Find where the given text appears and provide that cell's center as (x, y) coordinate. 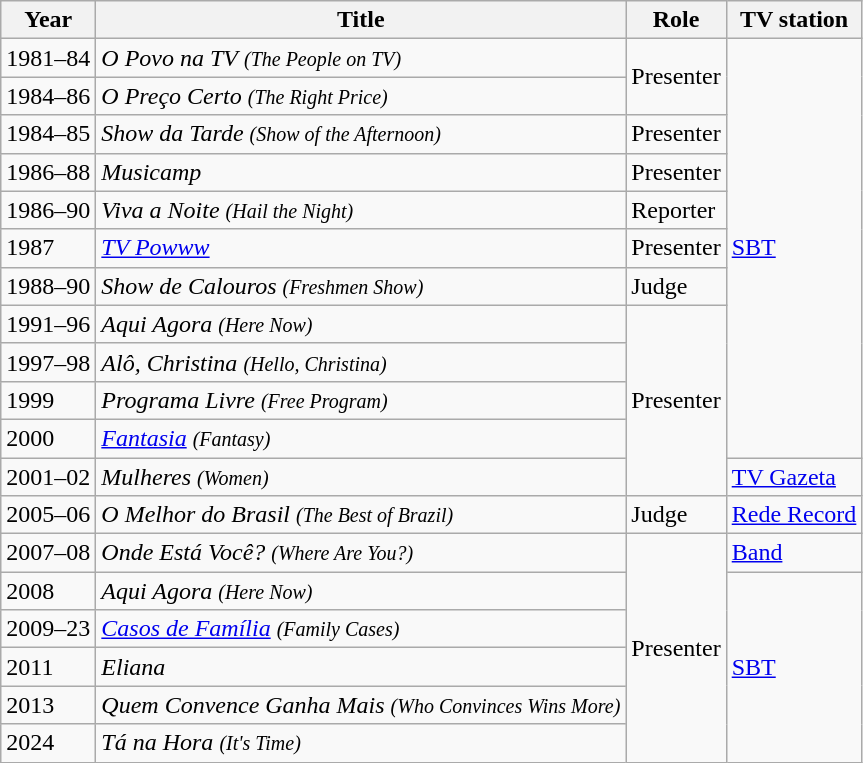
Band (794, 553)
2013 (48, 705)
O Povo na TV (The People on TV) (361, 58)
2007–08 (48, 553)
Role (676, 20)
2000 (48, 438)
1987 (48, 248)
O Preço Certo (The Right Price) (361, 96)
Tá na Hora (It's Time) (361, 743)
Viva a Noite (Hail the Night) (361, 210)
Eliana (361, 667)
Year (48, 20)
2001–02 (48, 477)
2024 (48, 743)
Onde Está Você? (Where Are You?) (361, 553)
Fantasia (Fantasy) (361, 438)
TV station (794, 20)
Rede Record (794, 515)
O Melhor do Brasil (The Best of Brazil) (361, 515)
Programa Livre (Free Program) (361, 400)
Musicamp (361, 172)
2011 (48, 667)
Show de Calouros (Freshmen Show) (361, 286)
1988–90 (48, 286)
1991–96 (48, 324)
1981–84 (48, 58)
2009–23 (48, 629)
Mulheres (Women) (361, 477)
2005–06 (48, 515)
1984–86 (48, 96)
1984–85 (48, 134)
TV Powww (361, 248)
1986–88 (48, 172)
1986–90 (48, 210)
TV Gazeta (794, 477)
Reporter (676, 210)
Casos de Família (Family Cases) (361, 629)
Quem Convence Ganha Mais (Who Convinces Wins More) (361, 705)
Show da Tarde (Show of the Afternoon) (361, 134)
1997–98 (48, 362)
Title (361, 20)
1999 (48, 400)
Alô, Christina (Hello, Christina) (361, 362)
2008 (48, 591)
